Locate the cell with the specified text and output its [X, Y] center coordinate. 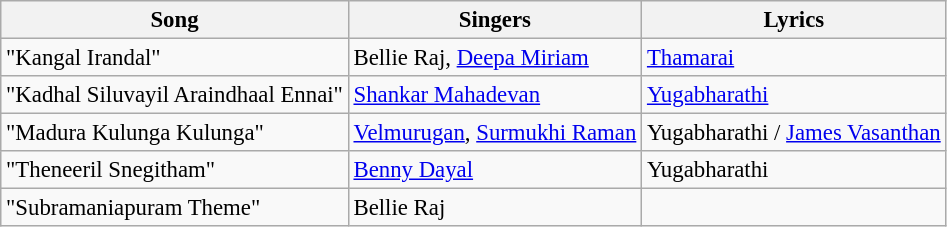
"Subramaniapuram Theme" [174, 208]
Song [174, 20]
"Madura Kulunga Kulunga" [174, 133]
Benny Dayal [494, 170]
Shankar Mahadevan [494, 95]
Singers [494, 20]
"Theneeril Snegitham" [174, 170]
Bellie Raj [494, 208]
Lyrics [794, 20]
"Kadhal Siluvayil Araindhaal Ennai" [174, 95]
"Kangal Irandal" [174, 58]
Yugabharathi / James Vasanthan [794, 133]
Bellie Raj, Deepa Miriam [494, 58]
Thamarai [794, 58]
Velmurugan, Surmukhi Raman [494, 133]
